Output the (X, Y) coordinate of the center of the cell containing the given text.  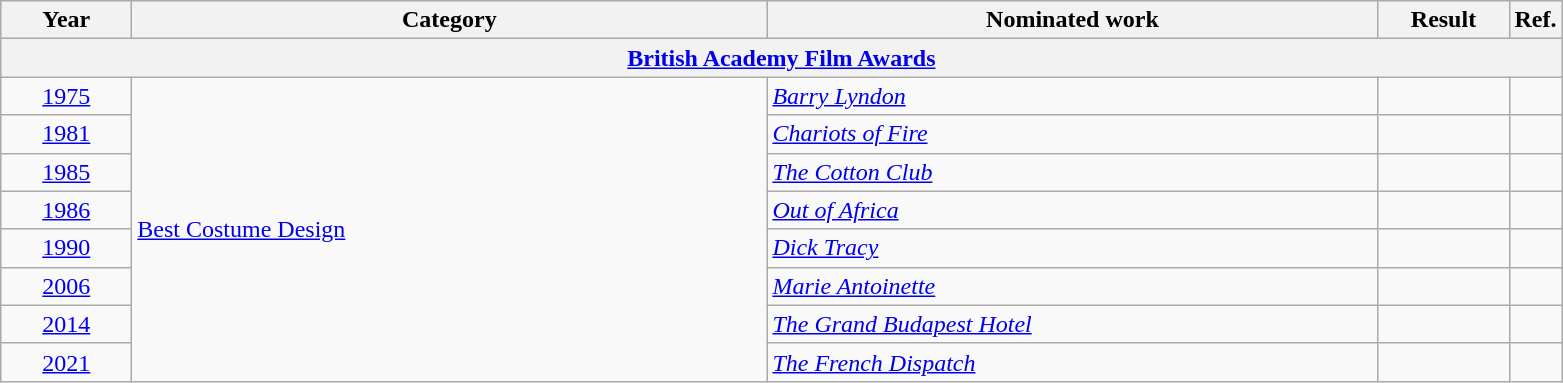
1985 (66, 172)
2014 (66, 324)
Best Costume Design (450, 229)
Ref. (1536, 20)
Chariots of Fire (1072, 134)
British Academy Film Awards (782, 58)
Year (66, 20)
The Cotton Club (1072, 172)
Category (450, 20)
2021 (66, 362)
1986 (66, 210)
1975 (66, 96)
Marie Antoinette (1072, 286)
Nominated work (1072, 20)
Result (1444, 20)
Out of Africa (1072, 210)
Dick Tracy (1072, 248)
1981 (66, 134)
2006 (66, 286)
1990 (66, 248)
Barry Lyndon (1072, 96)
The Grand Budapest Hotel (1072, 324)
The French Dispatch (1072, 362)
